Return [X, Y] of the center of cell containing provided text 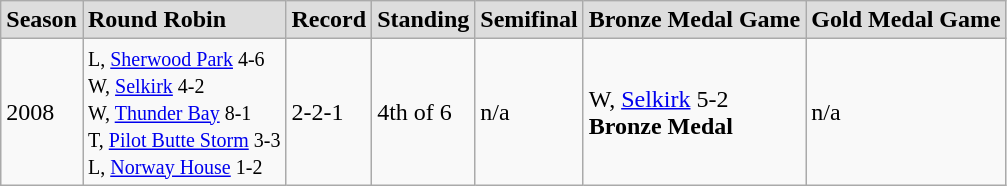
Season [42, 20]
Record [329, 20]
Gold Medal Game [906, 20]
Round Robin [184, 20]
4th of 6 [424, 112]
W, Selkirk 5-2Bronze Medal [694, 112]
Semifinal [529, 20]
Standing [424, 20]
L, Sherwood Park 4-6W, Selkirk 4-2W, Thunder Bay 8-1T, Pilot Butte Storm 3-3L, Norway House 1-2 [184, 112]
2-2-1 [329, 112]
Bronze Medal Game [694, 20]
2008 [42, 112]
